Return (X, Y) of the center of cell containing provided text 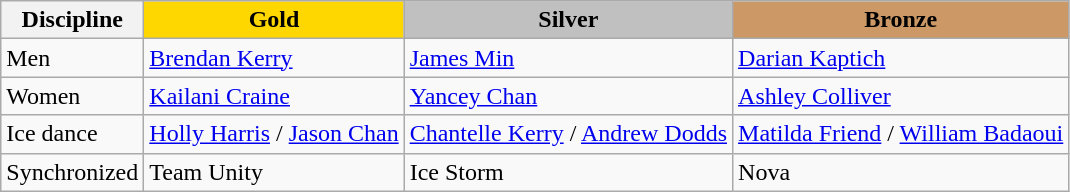
Ice Storm (568, 172)
Nova (901, 172)
Silver (568, 20)
Yancey Chan (568, 96)
Women (72, 96)
Synchronized (72, 172)
Bronze (901, 20)
Matilda Friend / William Badaoui (901, 134)
Ice dance (72, 134)
Team Unity (274, 172)
Chantelle Kerry / Andrew Dodds (568, 134)
Holly Harris / Jason Chan (274, 134)
James Min (568, 58)
Brendan Kerry (274, 58)
Men (72, 58)
Darian Kaptich (901, 58)
Discipline (72, 20)
Kailani Craine (274, 96)
Gold (274, 20)
Ashley Colliver (901, 96)
